Provide the (X, Y) coordinate of the cell's center where the given text is located.  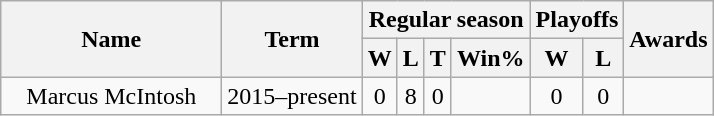
Playoffs (577, 20)
Term (292, 39)
Awards (668, 39)
8 (410, 96)
Marcus McIntosh (112, 96)
T (438, 58)
Regular season (446, 20)
Win% (490, 58)
2015–present (292, 96)
Name (112, 39)
